Extract the (X, Y) coordinate from the center of the cell holding the provided text.  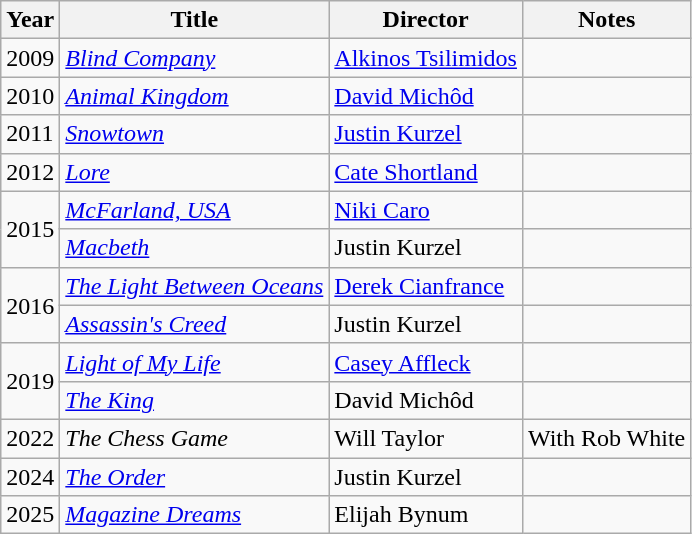
Macbeth (194, 248)
With Rob White (606, 438)
2015 (30, 229)
Lore (194, 172)
Blind Company (194, 58)
2009 (30, 58)
Cate Shortland (426, 172)
2011 (30, 134)
2012 (30, 172)
Assassin's Creed (194, 324)
The Chess Game (194, 438)
Elijah Bynum (426, 515)
2010 (30, 96)
Derek Cianfrance (426, 286)
The King (194, 400)
Alkinos Tsilimidos (426, 58)
Year (30, 20)
2024 (30, 477)
The Light Between Oceans (194, 286)
Notes (606, 20)
Casey Affleck (426, 362)
2016 (30, 305)
Snowtown (194, 134)
2025 (30, 515)
Director (426, 20)
The Order (194, 477)
Niki Caro (426, 210)
2022 (30, 438)
McFarland, USA (194, 210)
Magazine Dreams (194, 515)
Light of My Life (194, 362)
2019 (30, 381)
Animal Kingdom (194, 96)
Title (194, 20)
Will Taylor (426, 438)
